Capture the cell that displays the provided text and extract its (X, Y) central coordinate. 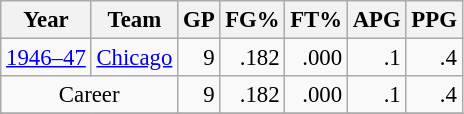
APG (376, 20)
Chicago (134, 58)
FT% (316, 20)
Career (90, 95)
GP (199, 20)
1946–47 (46, 58)
Year (46, 20)
FG% (252, 20)
Team (134, 20)
PPG (434, 20)
